Search for the cell housing the specified text and yield its [X, Y] center coordinate. 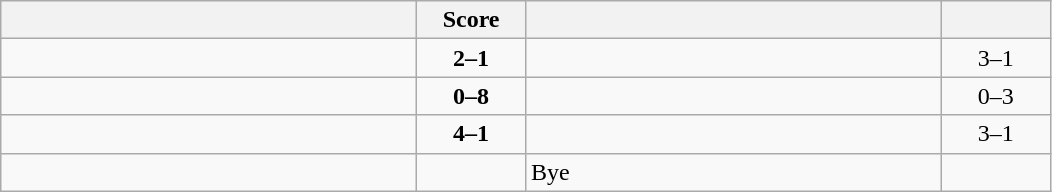
2–1 [472, 58]
0–3 [996, 96]
Score [472, 20]
0–8 [472, 96]
4–1 [472, 134]
Bye [733, 172]
